Return (X, Y) of the center of cell containing provided text 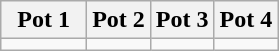
Pot 2 (119, 20)
Pot 1 (44, 20)
Pot 3 (182, 20)
Pot 4 (246, 20)
